Output the [X, Y] coordinate of the center of the cell containing the given text.  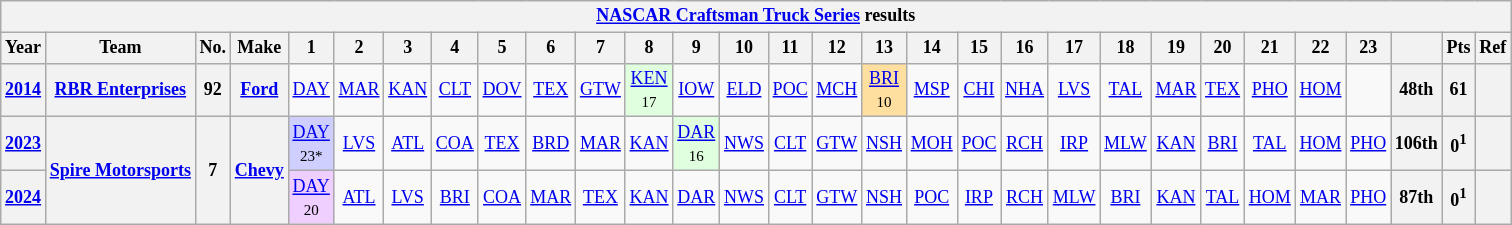
92 [212, 90]
No. [212, 48]
3 [408, 48]
ELD [744, 90]
DAR16 [696, 144]
Year [24, 48]
12 [837, 48]
DOV [502, 90]
2024 [24, 197]
2023 [24, 144]
2 [359, 48]
DAR [696, 197]
23 [1368, 48]
Make [259, 48]
4 [456, 48]
11 [790, 48]
Ref [1493, 48]
16 [1025, 48]
KEN17 [649, 90]
NASCAR Craftsman Truck Series results [756, 16]
IOW [696, 90]
Team [120, 48]
106th [1416, 144]
6 [551, 48]
CHI [979, 90]
RBR Enterprises [120, 90]
MSP [932, 90]
9 [696, 48]
1 [311, 48]
17 [1074, 48]
22 [1320, 48]
20 [1223, 48]
5 [502, 48]
Ford [259, 90]
19 [1176, 48]
18 [1126, 48]
Chevy [259, 170]
8 [649, 48]
10 [744, 48]
Pts [1458, 48]
MOH [932, 144]
BRI10 [884, 90]
21 [1270, 48]
Spire Motorsports [120, 170]
DAY [311, 90]
13 [884, 48]
BRD [551, 144]
DAY23* [311, 144]
NHA [1025, 90]
48th [1416, 90]
MCH [837, 90]
DAY20 [311, 197]
87th [1416, 197]
15 [979, 48]
2014 [24, 90]
14 [932, 48]
61 [1458, 90]
